Search for the cell housing the specified text and yield its [X, Y] center coordinate. 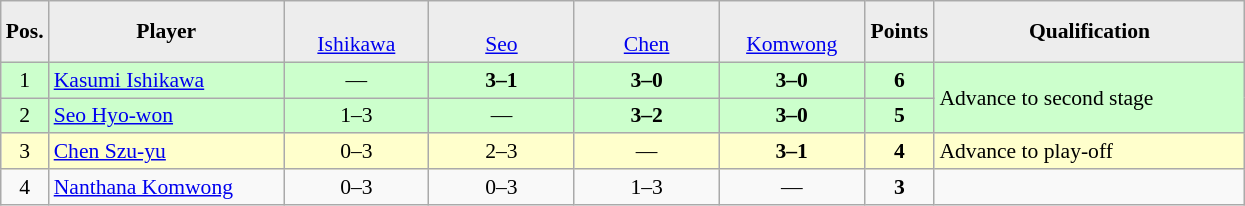
Ishikawa [356, 32]
Chen [646, 32]
Advance to play-off [1089, 152]
1 [25, 80]
Komwong [792, 32]
Qualification [1089, 32]
Kasumi Ishikawa [166, 80]
Player [166, 32]
3–2 [646, 116]
Chen Szu-yu [166, 152]
2–3 [502, 152]
Pos. [25, 32]
6 [899, 80]
5 [899, 116]
Points [899, 32]
Nanthana Komwong [166, 187]
Seo Hyo-won [166, 116]
2 [25, 116]
Seo [502, 32]
Advance to second stage [1089, 98]
